Extract the (X, Y) coordinate from the center of the cell holding the provided text.  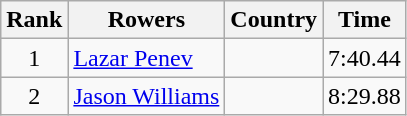
Rank (34, 20)
Rowers (146, 20)
Country (274, 20)
Time (365, 20)
Jason Williams (146, 96)
Lazar Penev (146, 58)
7:40.44 (365, 58)
2 (34, 96)
8:29.88 (365, 96)
1 (34, 58)
